Return the [X, Y] coordinate for the center point of the cell that contains the specified text.  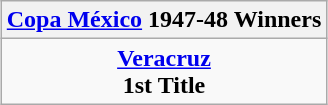
Copa México 1947-48 Winners [164, 20]
Veracruz1st Title [164, 72]
